For the text-containing cell, return its midpoint in (x, y) coordinate format. 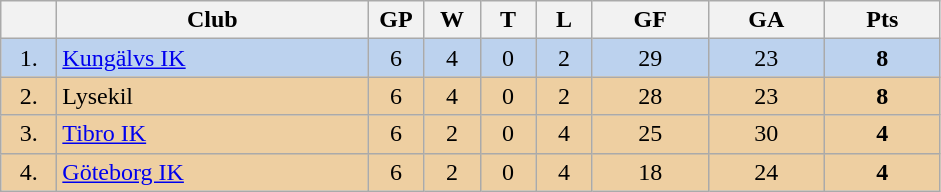
Kungälvs IK (212, 58)
3. (29, 134)
30 (766, 134)
Lysekil (212, 96)
GF (650, 20)
4. (29, 172)
1. (29, 58)
2. (29, 96)
Club (212, 20)
Pts (882, 20)
GP (396, 20)
Tibro IK (212, 134)
W (452, 20)
29 (650, 58)
18 (650, 172)
Göteborg IK (212, 172)
T (508, 20)
L (564, 20)
25 (650, 134)
GA (766, 20)
24 (766, 172)
28 (650, 96)
